Detect which cell encompasses the target text, then output its [X, Y] center coordinate. 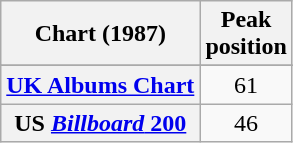
Chart (1987) [100, 34]
61 [246, 85]
Peakposition [246, 34]
46 [246, 123]
US Billboard 200 [100, 123]
UK Albums Chart [100, 85]
